From the cell containing the given text, extract its center point as (x, y) coordinate. 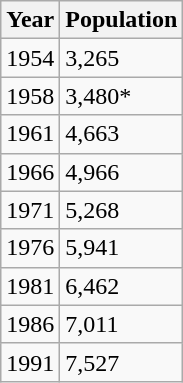
1954 (30, 58)
1958 (30, 96)
Year (30, 20)
3,480* (122, 96)
1971 (30, 210)
7,011 (122, 324)
3,265 (122, 58)
1976 (30, 248)
5,941 (122, 248)
1986 (30, 324)
6,462 (122, 286)
1981 (30, 286)
1991 (30, 362)
5,268 (122, 210)
1961 (30, 134)
1966 (30, 172)
4,966 (122, 172)
7,527 (122, 362)
4,663 (122, 134)
Population (122, 20)
